Extract the [X, Y] coordinate from the center of the cell holding the provided text.  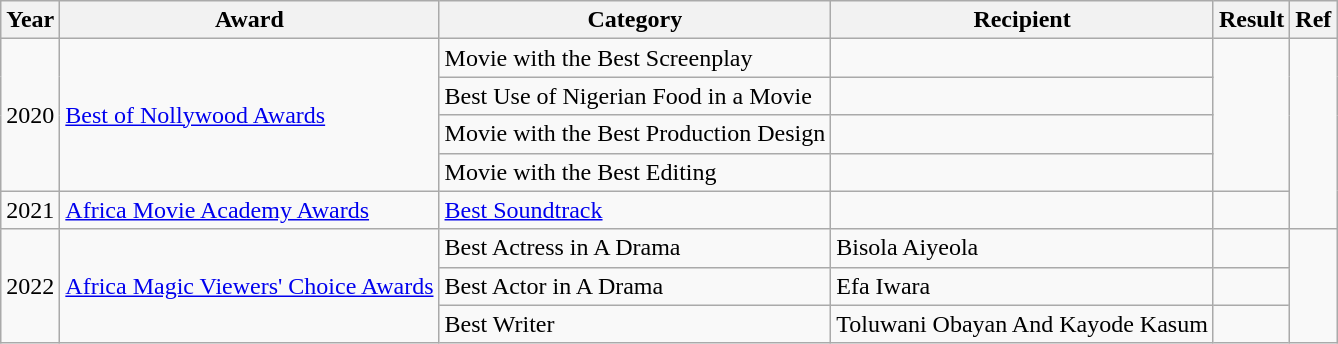
Recipient [1022, 20]
2022 [30, 286]
Year [30, 20]
Bisola Aiyeola [1022, 248]
Result [1251, 20]
Best Use of Nigerian Food in a Movie [635, 96]
Best Writer [635, 324]
2020 [30, 115]
Efa Iwara [1022, 286]
Toluwani Obayan And Kayode Kasum [1022, 324]
Award [250, 20]
Africa Magic Viewers' Choice Awards [250, 286]
Ref [1314, 20]
Africa Movie Academy Awards [250, 210]
Best Actor in A Drama [635, 286]
Movie with the Best Screenplay [635, 58]
2021 [30, 210]
Movie with the Best Production Design [635, 134]
Best Actress in A Drama [635, 248]
Movie with the Best Editing [635, 172]
Category [635, 20]
Best Soundtrack [635, 210]
Best of Nollywood Awards [250, 115]
